Search for the cell housing the specified text and yield its (x, y) center coordinate. 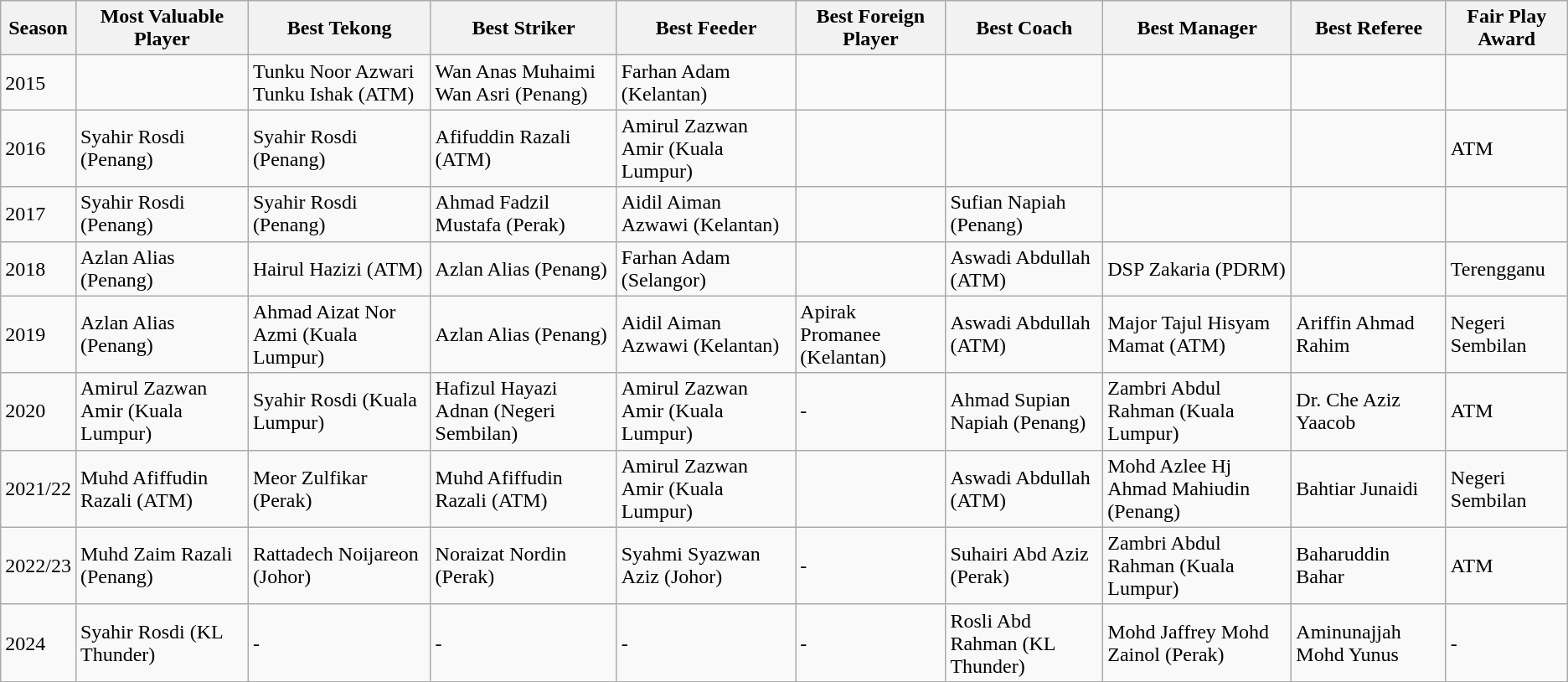
Farhan Adam (Kelantan) (706, 82)
Afifuddin Razali (ATM) (524, 148)
Best Referee (1369, 28)
Mohd Azlee Hj Ahmad Mahiudin (Penang) (1198, 488)
2020 (39, 411)
Ahmad Fadzil Mustafa (Perak) (524, 214)
Bahtiar Junaidi (1369, 488)
Wan Anas Muhaimi Wan Asri (Penang) (524, 82)
Meor Zulfikar (Perak) (339, 488)
Aminunajjah Mohd Yunus (1369, 643)
Noraizat Nordin (Perak) (524, 566)
Farhan Adam (Selangor) (706, 268)
2015 (39, 82)
Hairul Hazizi (ATM) (339, 268)
Fair Play Award (1506, 28)
Baharuddin Bahar (1369, 566)
Mohd Jaffrey Mohd Zainol (Perak) (1198, 643)
2016 (39, 148)
Sufian Napiah (Penang) (1024, 214)
Ahmad Supian Napiah (Penang) (1024, 411)
Tunku Noor Azwari Tunku Ishak (ATM) (339, 82)
Best Manager (1198, 28)
Apirak Promanee (Kelantan) (871, 334)
2021/22 (39, 488)
Best Tekong (339, 28)
Best Coach (1024, 28)
2018 (39, 268)
2017 (39, 214)
Dr. Che Aziz Yaacob (1369, 411)
Ahmad Aizat Nor Azmi (Kuala Lumpur) (339, 334)
Muhd Zaim Razali (Penang) (162, 566)
Ariffin Ahmad Rahim (1369, 334)
Rosli Abd Rahman (KL Thunder) (1024, 643)
2022/23 (39, 566)
DSP Zakaria (PDRM) (1198, 268)
Syahir Rosdi (KL Thunder) (162, 643)
Most Valuable Player (162, 28)
Suhairi Abd Aziz (Perak) (1024, 566)
2019 (39, 334)
Season (39, 28)
Best Feeder (706, 28)
Terengganu (1506, 268)
Syahmi Syazwan Aziz (Johor) (706, 566)
Syahir Rosdi (Kuala Lumpur) (339, 411)
Best Striker (524, 28)
Major Tajul Hisyam Mamat (ATM) (1198, 334)
Hafizul Hayazi Adnan (Negeri Sembilan) (524, 411)
Best Foreign Player (871, 28)
2024 (39, 643)
Rattadech Noijareon (Johor) (339, 566)
